Output the (x, y) coordinate of the center of the cell containing the given text.  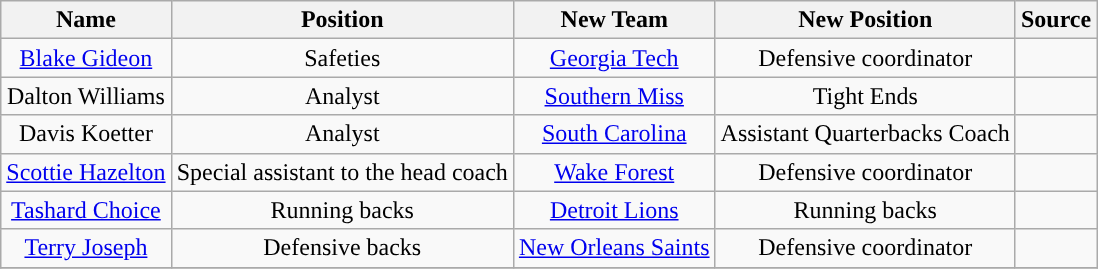
Terry Joseph (86, 248)
Defensive backs (342, 248)
Wake Forest (614, 172)
Name (86, 20)
New Team (614, 20)
Blake Gideon (86, 58)
Southern Miss (614, 96)
Georgia Tech (614, 58)
New Position (865, 20)
Special assistant to the head coach (342, 172)
Detroit Lions (614, 210)
Assistant Quarterbacks Coach (865, 134)
Dalton Williams (86, 96)
Source (1056, 20)
Scottie Hazelton (86, 172)
South Carolina (614, 134)
Safeties (342, 58)
Davis Koetter (86, 134)
Position (342, 20)
Tashard Choice (86, 210)
Tight Ends (865, 96)
New Orleans Saints (614, 248)
